Output the (X, Y) coordinate of the center of the cell containing the given text.  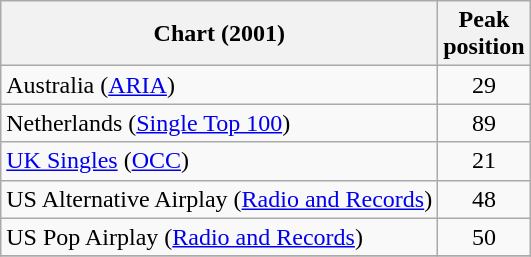
UK Singles (OCC) (220, 161)
Netherlands (Single Top 100) (220, 123)
48 (484, 199)
Peakposition (484, 34)
Australia (ARIA) (220, 85)
29 (484, 85)
US Pop Airplay (Radio and Records) (220, 237)
89 (484, 123)
21 (484, 161)
US Alternative Airplay (Radio and Records) (220, 199)
Chart (2001) (220, 34)
50 (484, 237)
